Extract the (X, Y) coordinate from the center of the cell holding the provided text.  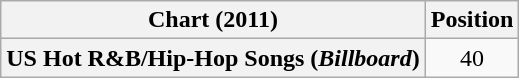
Chart (2011) (213, 20)
40 (472, 58)
US Hot R&B/Hip-Hop Songs (Billboard) (213, 58)
Position (472, 20)
